Determine the (x, y) coordinate at the center of the cell enclosing the given text.  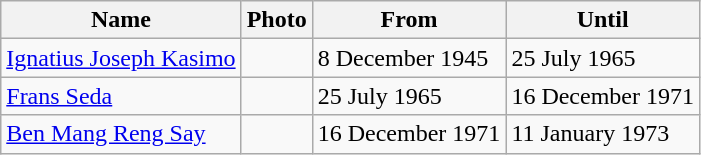
From (409, 20)
11 January 1973 (603, 134)
8 December 1945 (409, 58)
Until (603, 20)
Ignatius Joseph Kasimo (121, 58)
Frans Seda (121, 96)
Photo (276, 20)
Name (121, 20)
Ben Mang Reng Say (121, 134)
